Pinpoint the cell where the given text exists, returning its [X, Y] midpoint coordinate. 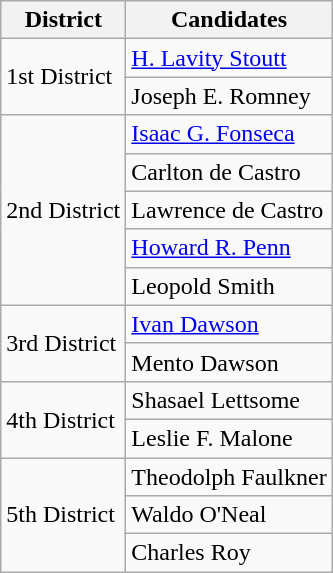
Charles Roy [229, 553]
Theodolph Faulkner [229, 477]
3rd District [64, 343]
Mento Dawson [229, 362]
Lawrence de Castro [229, 210]
Leslie F. Malone [229, 438]
4th District [64, 419]
Carlton de Castro [229, 172]
Shasael Lettsome [229, 400]
Joseph E. Romney [229, 96]
District [64, 20]
Waldo O'Neal [229, 515]
Isaac G. Fonseca [229, 134]
2nd District [64, 210]
1st District [64, 77]
Howard R. Penn [229, 248]
5th District [64, 515]
Candidates [229, 20]
H. Lavity Stoutt [229, 58]
Leopold Smith [229, 286]
Ivan Dawson [229, 324]
